From the cell containing the given text, extract its center point as (x, y) coordinate. 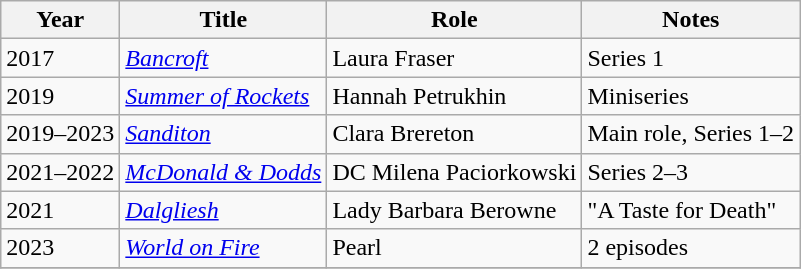
Series 2–3 (691, 172)
Summer of Rockets (224, 96)
McDonald & Dodds (224, 172)
Clara Brereton (454, 134)
2019 (60, 96)
Title (224, 20)
DC Milena Paciorkowski (454, 172)
"A Taste for Death" (691, 210)
Miniseries (691, 96)
Hannah Petrukhin (454, 96)
2017 (60, 58)
2023 (60, 248)
Notes (691, 20)
Year (60, 20)
Pearl (454, 248)
2021 (60, 210)
Role (454, 20)
Bancroft (224, 58)
2 episodes (691, 248)
Dalgliesh (224, 210)
2019–2023 (60, 134)
World on Fire (224, 248)
2021–2022 (60, 172)
Laura Fraser (454, 58)
Sanditon (224, 134)
Lady Barbara Berowne (454, 210)
Main role, Series 1–2 (691, 134)
Series 1 (691, 58)
